Identify which cell holds the provided text, then report its [x, y] central coordinate. 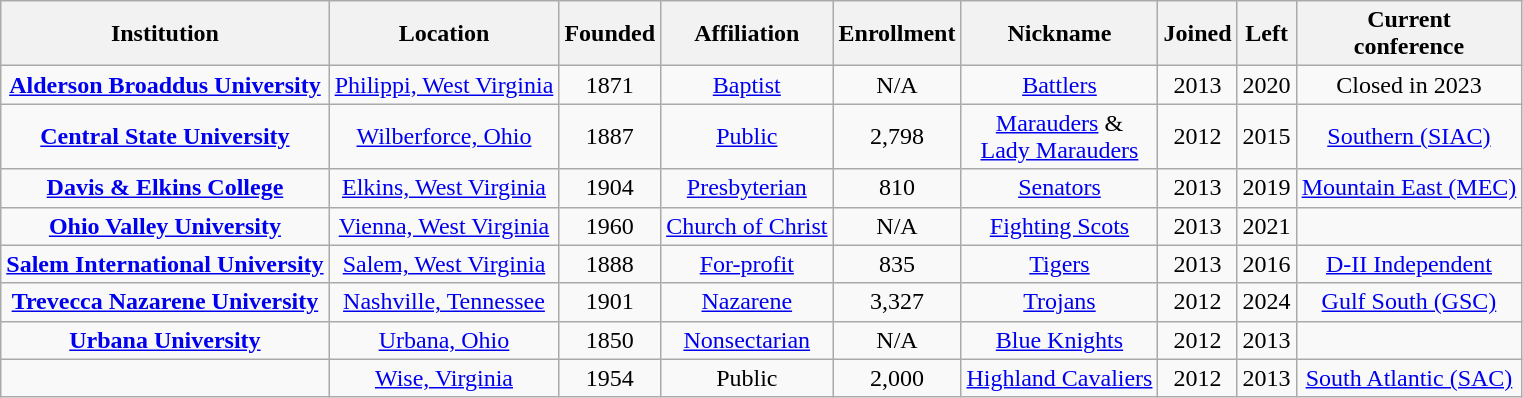
Trevecca Nazarene University [165, 302]
Highland Cavaliers [1060, 378]
Ohio Valley University [165, 226]
Wilberforce, Ohio [444, 136]
2,798 [897, 136]
1901 [610, 302]
South Atlantic (SAC) [1409, 378]
Church of Christ [747, 226]
2019 [1266, 188]
Urbana, Ohio [444, 340]
1904 [610, 188]
810 [897, 188]
Nickname [1060, 34]
Vienna, West Virginia [444, 226]
Nashville, Tennessee [444, 302]
835 [897, 264]
1887 [610, 136]
Philippi, West Virginia [444, 85]
Elkins, West Virginia [444, 188]
Southern (SIAC) [1409, 136]
Salem International University [165, 264]
Left [1266, 34]
2024 [1266, 302]
2021 [1266, 226]
2015 [1266, 136]
Gulf South (GSC) [1409, 302]
Tigers [1060, 264]
1888 [610, 264]
Affiliation [747, 34]
Nazarene [747, 302]
Closed in 2023 [1409, 85]
Currentconference [1409, 34]
2,000 [897, 378]
Founded [610, 34]
Enrollment [897, 34]
Fighting Scots [1060, 226]
Senators [1060, 188]
Institution [165, 34]
Trojans [1060, 302]
Davis & Elkins College [165, 188]
Alderson Broaddus University [165, 85]
Marauders &Lady Marauders [1060, 136]
Blue Knights [1060, 340]
3,327 [897, 302]
1960 [610, 226]
Mountain East (MEC) [1409, 188]
Central State University [165, 136]
For-profit [747, 264]
Battlers [1060, 85]
Baptist [747, 85]
2016 [1266, 264]
Urbana University [165, 340]
Joined [1198, 34]
D-II Independent [1409, 264]
Nonsectarian [747, 340]
1871 [610, 85]
1954 [610, 378]
2020 [1266, 85]
Location [444, 34]
Salem, West Virginia [444, 264]
1850 [610, 340]
Wise, Virginia [444, 378]
Presbyterian [747, 188]
